From the cell containing the given text, extract its center point as [x, y] coordinate. 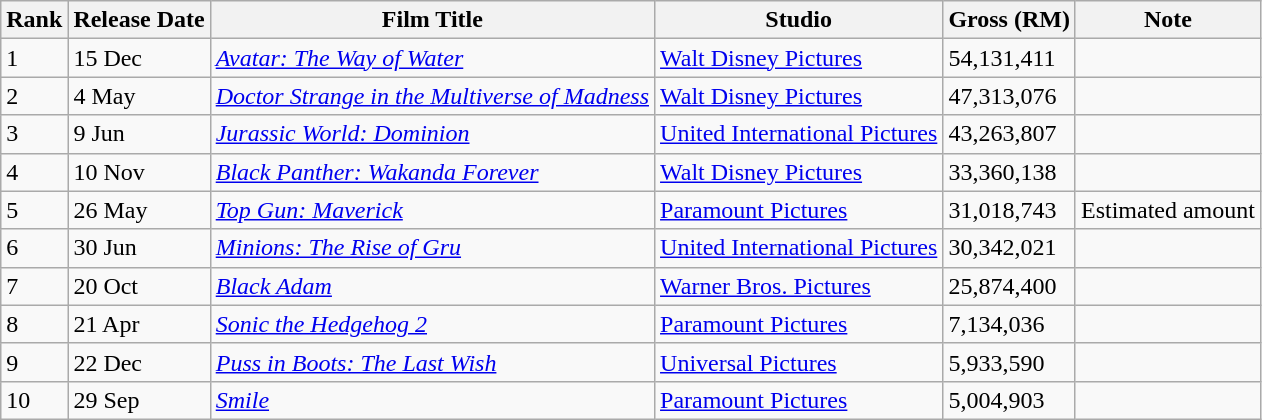
Universal Pictures [799, 362]
10 Nov [139, 172]
Jurassic World: Dominion [432, 134]
Smile [432, 400]
Release Date [139, 20]
4 May [139, 96]
Minions: The Rise of Gru [432, 248]
30 Jun [139, 248]
8 [34, 324]
29 Sep [139, 400]
22 Dec [139, 362]
7,134,036 [1010, 324]
33,360,138 [1010, 172]
21 Apr [139, 324]
9 [34, 362]
Black Adam [432, 286]
Studio [799, 20]
3 [34, 134]
Warner Bros. Pictures [799, 286]
9 Jun [139, 134]
Estimated amount [1168, 210]
31,018,743 [1010, 210]
Doctor Strange in the Multiverse of Madness [432, 96]
15 Dec [139, 58]
Sonic the Hedgehog 2 [432, 324]
47,313,076 [1010, 96]
5 [34, 210]
54,131,411 [1010, 58]
5,933,590 [1010, 362]
Film Title [432, 20]
Top Gun: Maverick [432, 210]
7 [34, 286]
4 [34, 172]
30,342,021 [1010, 248]
5,004,903 [1010, 400]
Gross (RM) [1010, 20]
Note [1168, 20]
26 May [139, 210]
2 [34, 96]
10 [34, 400]
1 [34, 58]
Puss in Boots: The Last Wish [432, 362]
43,263,807 [1010, 134]
25,874,400 [1010, 286]
Rank [34, 20]
Black Panther: Wakanda Forever [432, 172]
Avatar: The Way of Water [432, 58]
20 Oct [139, 286]
6 [34, 248]
